Determine the (X, Y) coordinate at the center of the cell enclosing the given text.  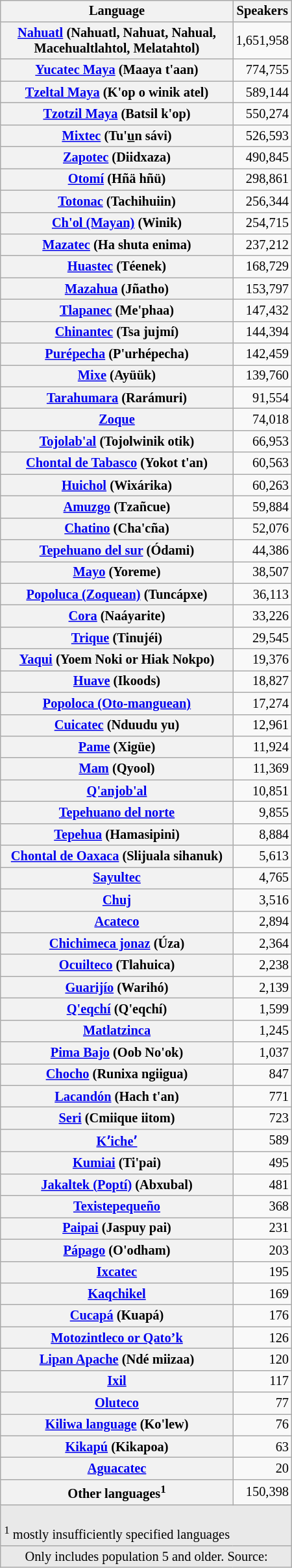
1 mostly insufficiently specified languages (146, 1526)
368 (262, 1207)
Aguacatec (117, 1469)
Tzotzil Maya (Batsil k'op) (117, 114)
36,113 (262, 594)
Kumiai (Ti'pai) (117, 1163)
Acateco (117, 922)
254,715 (262, 223)
Huave (Ikoods) (117, 682)
169 (262, 1294)
Language (117, 11)
19,376 (262, 660)
12,961 (262, 725)
Jakaltek (Poptí) (Abxubal) (117, 1185)
147,432 (262, 311)
Tlapanec (Me'phaa) (117, 311)
Mixe (Ayüük) (117, 376)
256,344 (262, 201)
Pame (Xigüe) (117, 747)
150,398 (262, 1492)
153,797 (262, 289)
1,651,958 (262, 41)
Kiliwa language (Ko'lew) (117, 1425)
Lacandón (Hach t'an) (117, 1096)
771 (262, 1096)
Speakers (262, 11)
74,018 (262, 420)
Guarijío (Warihó) (117, 987)
176 (262, 1316)
Ixil (117, 1381)
Mixtec (Tu'un sávi) (117, 136)
495 (262, 1163)
Oluteco (117, 1403)
144,394 (262, 332)
Matlatzinca (117, 1031)
1,245 (262, 1031)
Yucatec Maya (Maaya t'aan) (117, 70)
Other languages1 (117, 1492)
Chichimeca jonaz (Úza) (117, 944)
298,861 (262, 180)
66,953 (262, 442)
Tojolab'al (Tojolwinik otik) (117, 442)
Chocho (Runixa ngiigua) (117, 1075)
4,765 (262, 878)
Chontal de Oaxaca (Slijuala sihanuk) (117, 856)
Cuicatec (Nduudu yu) (117, 725)
231 (262, 1229)
11,924 (262, 747)
Ocuilteco (Tlahuica) (117, 965)
774,755 (262, 70)
Motozintleco or Qato’k (117, 1338)
589 (262, 1140)
Pápago (O'odham) (117, 1250)
Nahuatl (Nahuatl, Nahuat, Nahual, Macehualtlahtol, Melatahtol) (117, 41)
139,760 (262, 376)
44,386 (262, 551)
Amuzgo (Tzañcue) (117, 507)
Tarahumara (Rarámuri) (117, 398)
Zoque (117, 420)
Paipai (Jaspuy pai) (117, 1229)
Huastec (Téenek) (117, 267)
Chontal de Tabasco (Yokot t'an) (117, 463)
Sayultec (117, 878)
Only includes population 5 and older. Source: (146, 1557)
Lipan Apache (Ndé miizaa) (117, 1360)
77 (262, 1403)
1,599 (262, 1009)
Seri (Cmiique iitom) (117, 1118)
Chinantec (Tsa jujmí) (117, 332)
120 (262, 1360)
Huichol (Wixárika) (117, 485)
Tepehua (Hamasipini) (117, 834)
723 (262, 1118)
20 (262, 1469)
Tzeltal Maya (K'op o winik atel) (117, 92)
63 (262, 1447)
11,369 (262, 769)
Q'anjob'al (117, 791)
Cora (Naáyarite) (117, 616)
Totonac (Tachihuiin) (117, 201)
91,554 (262, 398)
Ixcatec (117, 1272)
Purépecha (P'urhépecha) (117, 354)
Popoluca (Zoquean) (Tuncápxe) (117, 594)
60,263 (262, 485)
Kʼicheʼ (117, 1140)
59,884 (262, 507)
Mam (Qyool) (117, 769)
60,563 (262, 463)
195 (262, 1272)
117 (262, 1381)
Q'eqchí (Q'eqchí) (117, 1009)
Tepehuano del norte (117, 813)
Kikapú (Kikapoa) (117, 1447)
Yaqui (Yoem Noki or Hiak Nokpo) (117, 660)
8,884 (262, 834)
2,238 (262, 965)
33,226 (262, 616)
847 (262, 1075)
550,274 (262, 114)
2,364 (262, 944)
52,076 (262, 529)
Tepehuano del sur (Ódami) (117, 551)
126 (262, 1338)
168,729 (262, 267)
Mazatec (Ha shuta enima) (117, 245)
Mayo (Yoreme) (117, 573)
Otomí (Hñä hñü) (117, 180)
3,516 (262, 900)
76 (262, 1425)
Popoloca (Oto-manguean) (117, 703)
Kaqchikel (117, 1294)
1,037 (262, 1053)
237,212 (262, 245)
10,851 (262, 791)
2,139 (262, 987)
Cucapá (Kuapá) (117, 1316)
Trique (Tinujéi) (117, 638)
481 (262, 1185)
17,274 (262, 703)
Pima Bajo (Oob No'ok) (117, 1053)
Chuj (117, 900)
589,144 (262, 92)
142,459 (262, 354)
203 (262, 1250)
Zapotec (Diidxaza) (117, 158)
18,827 (262, 682)
29,545 (262, 638)
Texistepequeño (117, 1207)
Chatino (Cha'cña) (117, 529)
526,593 (262, 136)
38,507 (262, 573)
2,894 (262, 922)
9,855 (262, 813)
Ch'ol (Mayan) (Winik) (117, 223)
Mazahua (Jñatho) (117, 289)
490,845 (262, 158)
5,613 (262, 856)
